Detect which cell encompasses the target text, then output its [X, Y] center coordinate. 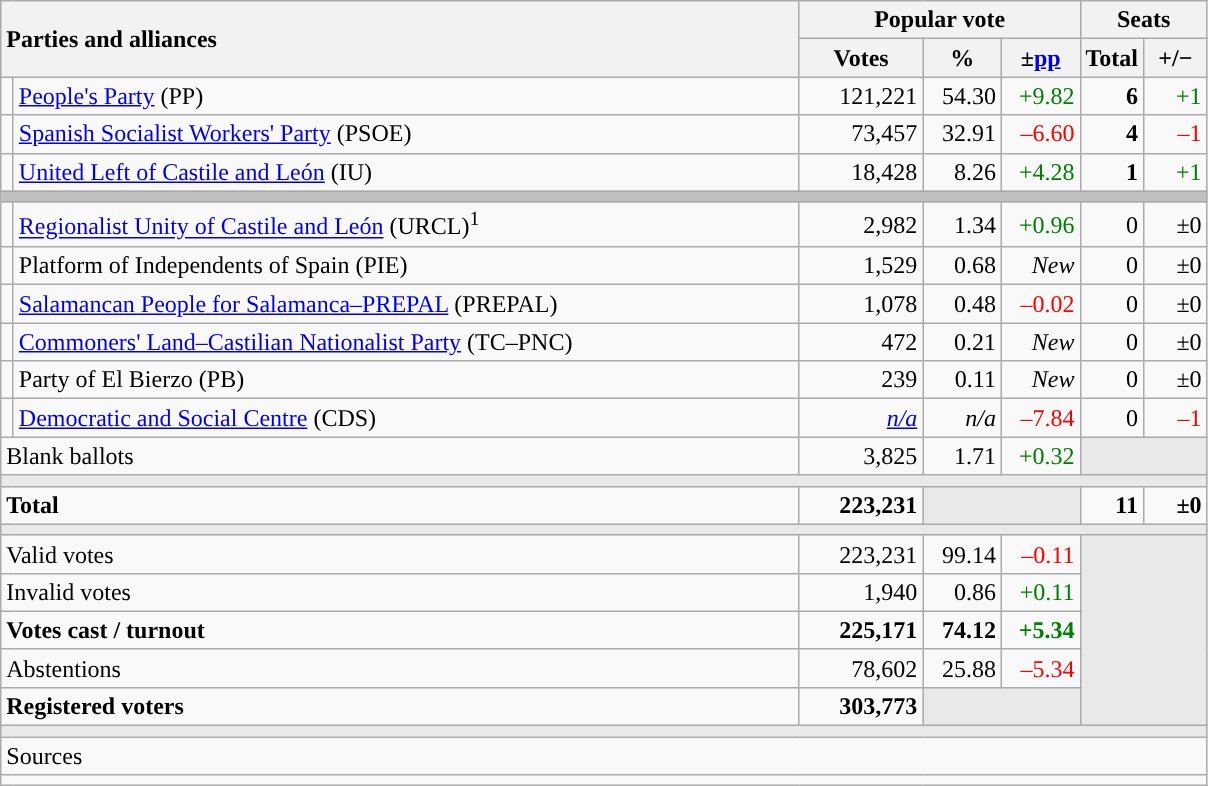
–5.34 [1040, 668]
Regionalist Unity of Castile and León (URCL)1 [406, 224]
225,171 [861, 630]
+0.96 [1040, 224]
4 [1112, 134]
Votes cast / turnout [400, 630]
Valid votes [400, 554]
18,428 [861, 172]
+/− [1176, 58]
Parties and alliances [400, 39]
0.86 [962, 592]
–6.60 [1040, 134]
Registered voters [400, 706]
Invalid votes [400, 592]
78,602 [861, 668]
74.12 [962, 630]
Sources [604, 756]
1 [1112, 172]
±pp [1040, 58]
0.21 [962, 342]
Party of El Bierzo (PB) [406, 380]
Seats [1144, 20]
Blank ballots [400, 456]
1,078 [861, 304]
239 [861, 380]
+0.11 [1040, 592]
0.48 [962, 304]
Abstentions [400, 668]
Democratic and Social Centre (CDS) [406, 418]
Popular vote [940, 20]
0.11 [962, 380]
United Left of Castile and León (IU) [406, 172]
25.88 [962, 668]
+5.34 [1040, 630]
0.68 [962, 266]
121,221 [861, 96]
8.26 [962, 172]
6 [1112, 96]
–0.02 [1040, 304]
1.71 [962, 456]
+0.32 [1040, 456]
+9.82 [1040, 96]
2,982 [861, 224]
1,529 [861, 266]
+4.28 [1040, 172]
303,773 [861, 706]
–7.84 [1040, 418]
11 [1112, 505]
Commoners' Land–Castilian Nationalist Party (TC–PNC) [406, 342]
–0.11 [1040, 554]
Platform of Independents of Spain (PIE) [406, 266]
Spanish Socialist Workers' Party (PSOE) [406, 134]
73,457 [861, 134]
1,940 [861, 592]
54.30 [962, 96]
Salamancan People for Salamanca–PREPAL (PREPAL) [406, 304]
% [962, 58]
3,825 [861, 456]
32.91 [962, 134]
1.34 [962, 224]
People's Party (PP) [406, 96]
472 [861, 342]
99.14 [962, 554]
Votes [861, 58]
